Return the [x, y] coordinate for the center point of the cell that contains the specified text.  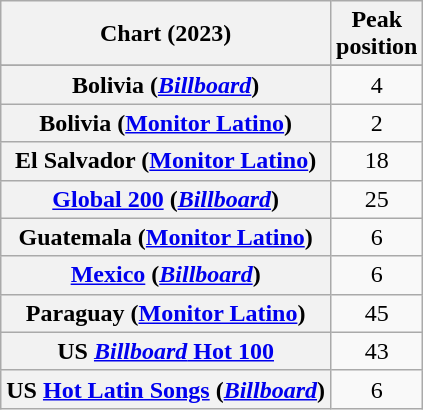
Peakposition [377, 34]
US Billboard Hot 100 [166, 351]
Bolivia (Monitor Latino) [166, 123]
43 [377, 351]
Bolivia (Billboard) [166, 85]
El Salvador (Monitor Latino) [166, 161]
2 [377, 123]
18 [377, 161]
Paraguay (Monitor Latino) [166, 313]
Chart (2023) [166, 34]
US Hot Latin Songs (Billboard) [166, 389]
Mexico (Billboard) [166, 275]
Global 200 (Billboard) [166, 199]
Guatemala (Monitor Latino) [166, 237]
4 [377, 85]
25 [377, 199]
45 [377, 313]
